Locate the cell with the specified text and output its [x, y] center coordinate. 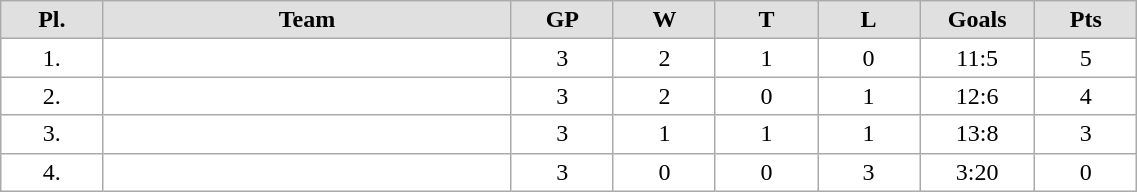
4. [52, 172]
2. [52, 96]
W [664, 20]
Pts [1086, 20]
3. [52, 134]
13:8 [978, 134]
1. [52, 58]
5 [1086, 58]
11:5 [978, 58]
T [766, 20]
Pl. [52, 20]
12:6 [978, 96]
4 [1086, 96]
Goals [978, 20]
Team [307, 20]
3:20 [978, 172]
L [869, 20]
GP [562, 20]
